Scan for the cell matching the given text and deliver its [X, Y] coordinate at center. 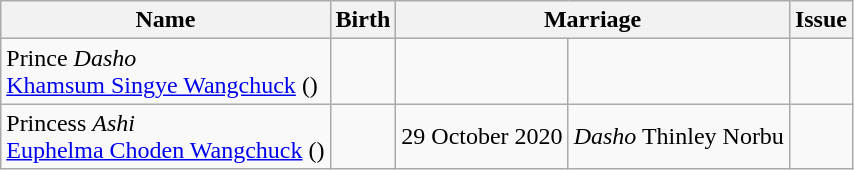
Birth [363, 20]
29 October 2020 [482, 136]
Dasho Thinley Norbu [678, 136]
Name [166, 20]
Marriage [593, 20]
Princess AshiEuphelma Choden Wangchuck () [166, 136]
Issue [820, 20]
Prince DashoKhamsum Singye Wangchuck () [166, 72]
